Return [X, Y] of the center of cell containing provided text 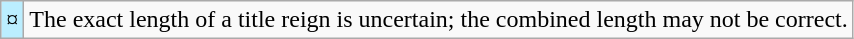
¤ [12, 20]
The exact length of a title reign is uncertain; the combined length may not be correct. [438, 20]
